Capture the cell that displays the provided text and extract its [x, y] central coordinate. 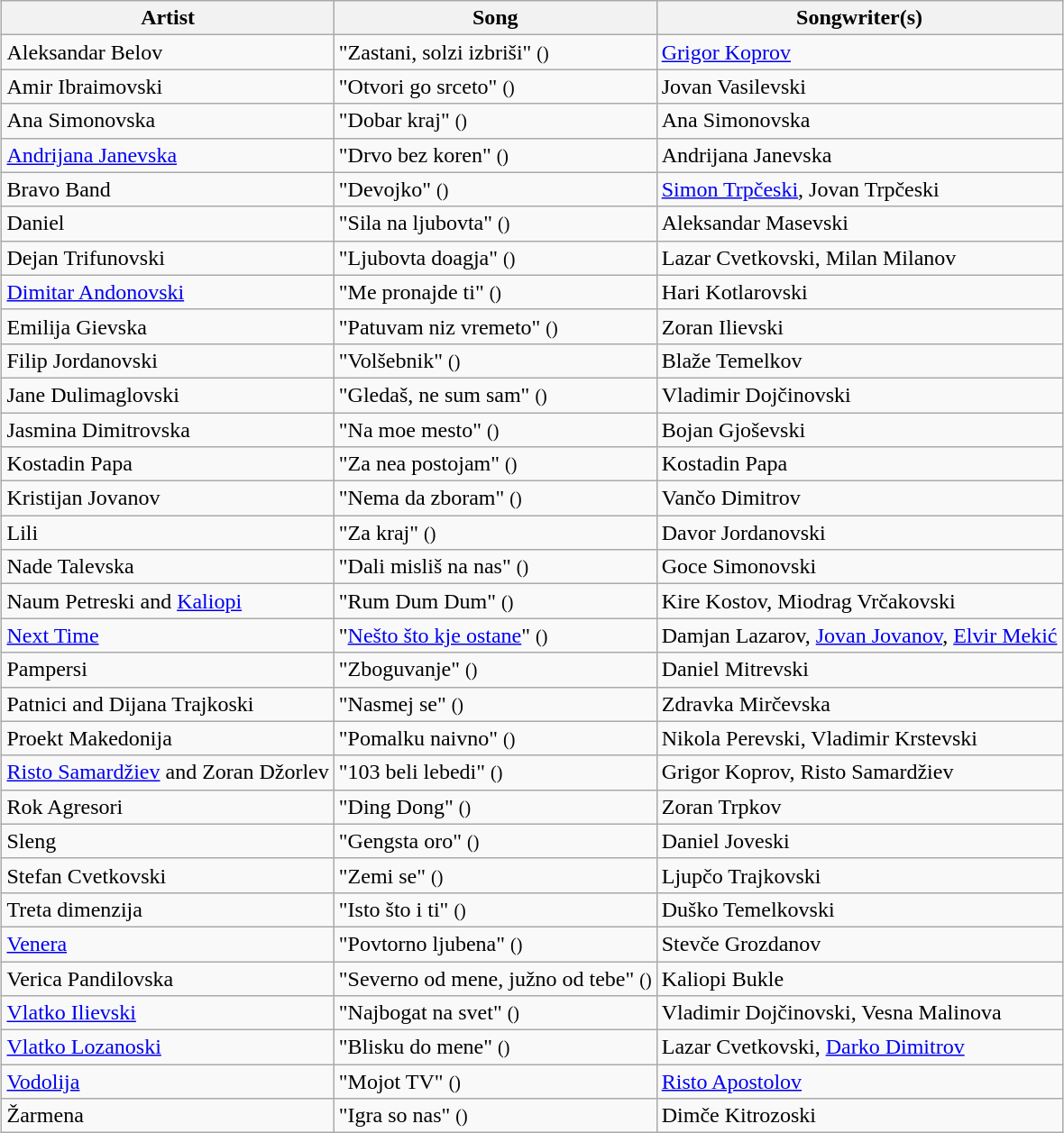
Dimitar Andonovski [168, 292]
Vlatko Ilievski [168, 1013]
Zoran Ilievski [859, 326]
Aleksandar Masevski [859, 224]
Amir Ibraimovski [168, 87]
Bravo Band [168, 189]
Vodolija [168, 1082]
"Ding Dong" () [495, 807]
Zoran Trpkov [859, 807]
"Gengsta oro" () [495, 841]
Bojan Gjoševski [859, 430]
"Blisku do mene" () [495, 1047]
Risto Samardžiev and Zoran Džorlev [168, 772]
Patnici and Dijana Trajkoski [168, 704]
Next Time [168, 635]
Grigor Koprov [859, 52]
Aleksandar Belov [168, 52]
"Patuvam niz vremeto" () [495, 326]
Grigor Koprov, Risto Samardžiev [859, 772]
"Za kraj" () [495, 533]
"Isto što i ti" () [495, 909]
Zdravka Mirčevska [859, 704]
Daniel [168, 224]
Dejan Trifunovski [168, 258]
Rok Agresori [168, 807]
Žarmena [168, 1116]
Daniel Mitrevski [859, 670]
Venera [168, 944]
Filip Jordanovski [168, 361]
Songwriter(s) [859, 18]
Ljupčo Trajkovski [859, 875]
"Mojot TV" () [495, 1082]
Artist [168, 18]
"Nema da zboram" () [495, 498]
"Volšebnik" () [495, 361]
"Nasmej se" () [495, 704]
Blaže Temelkov [859, 361]
"Devojko" () [495, 189]
Dimče Kitrozoski [859, 1116]
"Najbogat na svet" () [495, 1013]
"Drvo bez koren" () [495, 155]
Kire Kostov, Miodrag Vrčakovski [859, 601]
Vladimir Dojčinovski, Vesna Malinova [859, 1013]
"Povtorno ljubena" () [495, 944]
"Rum Dum Dum" () [495, 601]
Lazar Cvetkovski, Milan Milanov [859, 258]
Proekt Makedonija [168, 738]
Treta dimenzija [168, 909]
"Zboguvanje" () [495, 670]
"Igra so nas" () [495, 1116]
"Nešto što kje ostane" () [495, 635]
"Dobar kraj" () [495, 121]
Naum Petreski and Kaliopi [168, 601]
Daniel Joveski [859, 841]
Vladimir Dojčinovski [859, 395]
Song [495, 18]
Vlatko Lozanoski [168, 1047]
"Dali misliš na nas" () [495, 567]
Kaliopi Bukle [859, 978]
Verica Pandilovska [168, 978]
"Severno od mene, južno od tebe" () [495, 978]
"Pomalku naivno" () [495, 738]
"Otvori go srceto" () [495, 87]
"Zemi se" () [495, 875]
Kristijan Jovanov [168, 498]
"Na moe mesto" () [495, 430]
Sleng [168, 841]
Simon Trpčeski, Jovan Trpčeski [859, 189]
Damjan Lazarov, Jovan Jovanov, Elvir Mekić [859, 635]
"Ljubovta doagja" () [495, 258]
Hari Kotlarovski [859, 292]
"Gledaš, ne sum sam" () [495, 395]
Nikola Perevski, Vladimir Krstevski [859, 738]
Stevče Grozdanov [859, 944]
Lili [168, 533]
Davor Jordanovski [859, 533]
Jovan Vasilevski [859, 87]
"Za nea postojam" () [495, 464]
"Zastani, solzi izbriši" () [495, 52]
Stefan Cvetkovski [168, 875]
Lazar Cvetkovski, Darko Dimitrov [859, 1047]
"103 beli lebedi" () [495, 772]
Nade Talevska [168, 567]
Risto Apostolov [859, 1082]
Pampersi [168, 670]
Vančo Dimitrov [859, 498]
Jasmina Dimitrovska [168, 430]
Duško Temelkovski [859, 909]
"Sila na ljubovta" () [495, 224]
"Me pronajde ti" () [495, 292]
Jane Dulimaglovski [168, 395]
Goce Simonovski [859, 567]
Emilija Gievska [168, 326]
